Find where the given text appears and provide that cell's center as [x, y] coordinate. 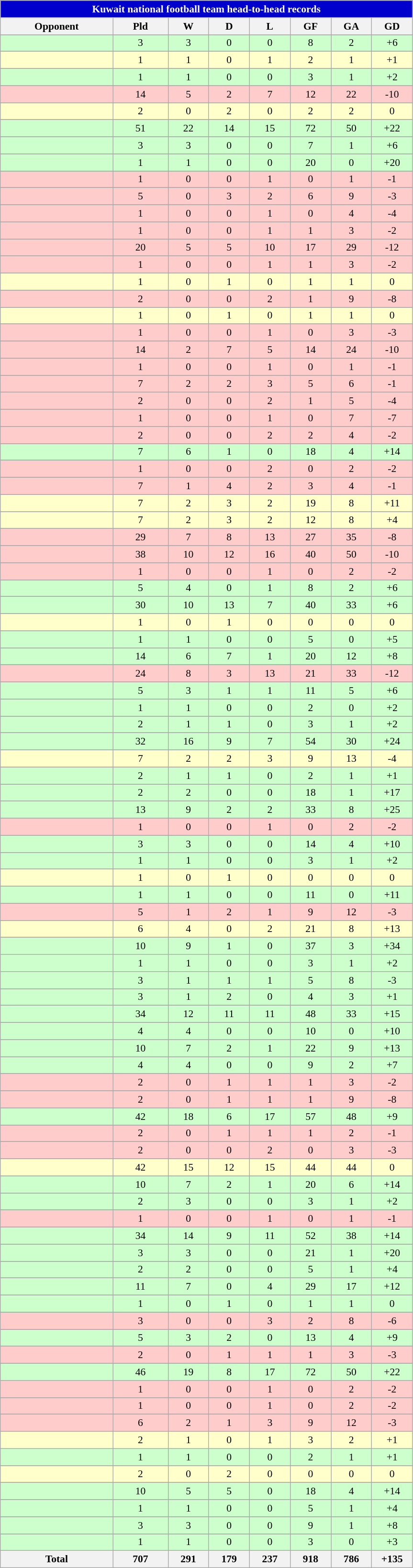
37 [310, 946]
L [270, 26]
W [189, 26]
54 [310, 742]
+7 [392, 1065]
+17 [392, 793]
-7 [392, 418]
Opponent [56, 26]
27 [310, 537]
+24 [392, 742]
707 [141, 1559]
-6 [392, 1321]
+5 [392, 639]
Total [56, 1559]
+15 [392, 1014]
918 [310, 1559]
+3 [392, 1542]
32 [141, 742]
57 [310, 1117]
52 [310, 1236]
291 [189, 1559]
46 [141, 1372]
D [229, 26]
+34 [392, 946]
+135 [392, 1559]
GA [351, 26]
+12 [392, 1287]
786 [351, 1559]
Pld [141, 26]
GF [310, 26]
GD [392, 26]
+25 [392, 810]
179 [229, 1559]
237 [270, 1559]
35 [351, 537]
51 [141, 129]
Kuwait national football team head-to-head records [207, 9]
